Extract the [x, y] coordinate from the center of the cell holding the provided text.  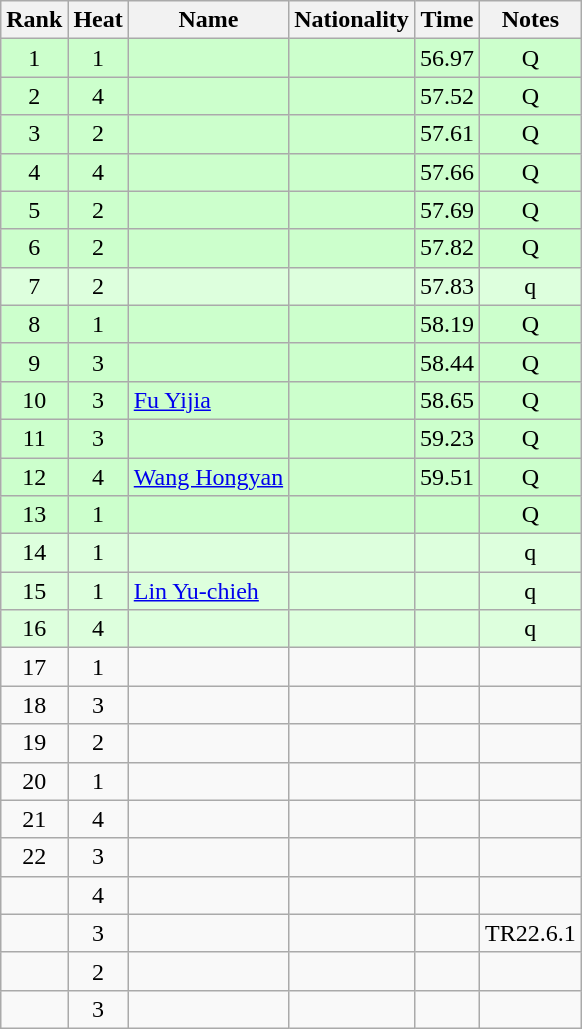
58.44 [446, 362]
58.65 [446, 400]
58.19 [446, 324]
16 [34, 629]
Wang Hongyan [208, 477]
21 [34, 819]
17 [34, 667]
56.97 [446, 58]
Lin Yu-chieh [208, 591]
Notes [530, 20]
Rank [34, 20]
18 [34, 705]
57.52 [446, 96]
Time [446, 20]
19 [34, 743]
Name [208, 20]
12 [34, 477]
15 [34, 591]
10 [34, 400]
20 [34, 781]
8 [34, 324]
59.23 [446, 438]
5 [34, 210]
57.66 [446, 172]
9 [34, 362]
13 [34, 515]
TR22.6.1 [530, 933]
7 [34, 286]
11 [34, 438]
59.51 [446, 477]
Fu Yijia [208, 400]
57.69 [446, 210]
6 [34, 248]
Heat [98, 20]
22 [34, 857]
14 [34, 553]
57.61 [446, 134]
Nationality [352, 20]
57.82 [446, 248]
57.83 [446, 286]
